Determine the (X, Y) coordinate at the center of the cell enclosing the given text.  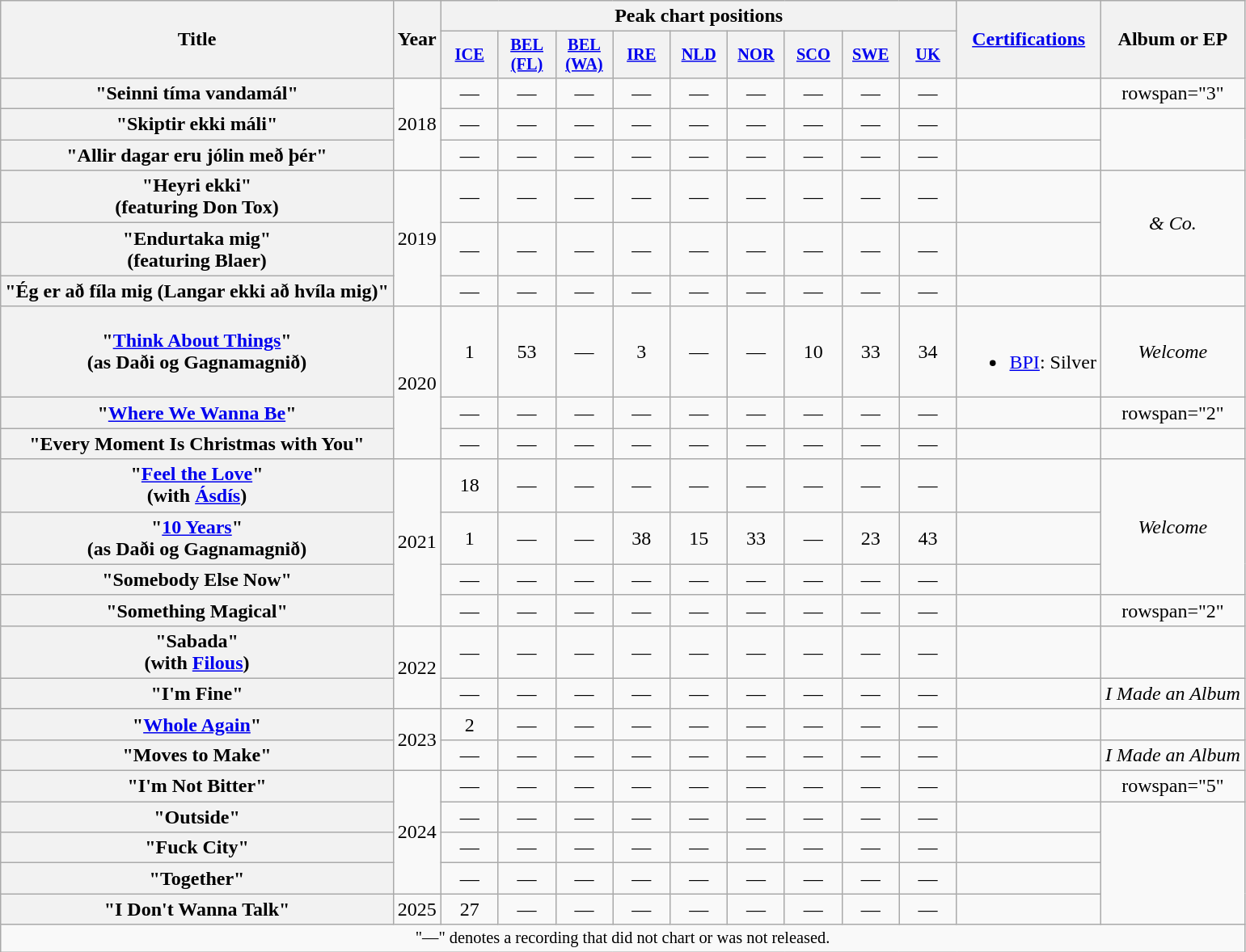
2 (469, 724)
"Skiptir ekki máli" (197, 124)
2019 (417, 238)
2020 (417, 383)
"Feel the Love"(with Ásdís) (197, 485)
NOR (757, 55)
2023 (417, 739)
"Where We Wanna Be" (197, 413)
BPI: Silver (1028, 352)
BEL(WA) (584, 55)
34 (928, 352)
ICE (469, 55)
"Fuck City" (197, 848)
"Somebody Else Now" (197, 579)
"Moves to Make" (197, 755)
BEL(FL) (527, 55)
"I'm Not Bitter" (197, 786)
Album or EP (1172, 40)
Title (197, 40)
"I Don't Wanna Talk" (197, 909)
43 (928, 538)
"Every Moment Is Christmas with You" (197, 444)
10 (813, 352)
rowspan="5" (1172, 786)
2022 (417, 668)
"10 Years"(as Daði og Gagnamagnið) (197, 538)
18 (469, 485)
23 (870, 538)
NLD (699, 55)
38 (642, 538)
Year (417, 40)
53 (527, 352)
Certifications (1028, 40)
2024 (417, 832)
rowspan="3" (1172, 93)
"Ég er að fíla mig (Langar ekki að hvíla mig)" (197, 291)
"Whole Again" (197, 724)
"Heyri ekki"(featuring Don Tox) (197, 197)
2025 (417, 909)
"I'm Fine" (197, 693)
"Think About Things"(as Daði og Gagnamagnið) (197, 352)
"Something Magical" (197, 610)
"Seinni tíma vandamál" (197, 93)
"Endurtaka mig"(featuring Blaer) (197, 249)
& Co. (1172, 223)
SWE (870, 55)
2021 (417, 542)
"Outside" (197, 817)
SCO (813, 55)
3 (642, 352)
"—" denotes a recording that did not chart or was not released. (623, 938)
"Sabada"(with Filous) (197, 651)
IRE (642, 55)
27 (469, 909)
"Together" (197, 878)
Peak chart positions (699, 16)
UK (928, 55)
15 (699, 538)
2018 (417, 124)
"Allir dagar eru jólin með þér" (197, 155)
